Locate the cell with the specified text and output its [X, Y] center coordinate. 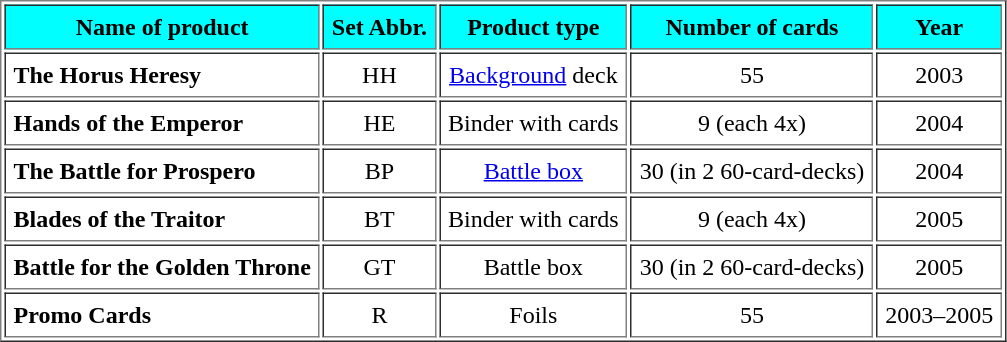
R [380, 314]
2003–2005 [939, 314]
Set Abbr. [380, 26]
Name of product [162, 26]
HE [380, 122]
BT [380, 218]
GT [380, 266]
Battle for the Golden Throne [162, 266]
Year [939, 26]
The Battle for Prospero [162, 170]
Product type [534, 26]
2003 [939, 74]
Promo Cards [162, 314]
Background deck [534, 74]
The Horus Heresy [162, 74]
Foils [534, 314]
HH [380, 74]
Number of cards [752, 26]
BP [380, 170]
Blades of the Traitor [162, 218]
Hands of the Emperor [162, 122]
